Pinpoint the cell where the given text exists, returning its [x, y] midpoint coordinate. 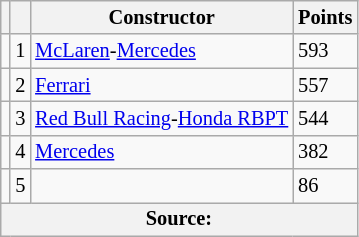
Red Bull Racing-Honda RBPT [162, 118]
86 [325, 186]
382 [325, 152]
Mercedes [162, 152]
2 [20, 85]
593 [325, 51]
Ferrari [162, 85]
Source: [179, 219]
Constructor [162, 17]
3 [20, 118]
Points [325, 17]
5 [20, 186]
557 [325, 85]
McLaren-Mercedes [162, 51]
4 [20, 152]
1 [20, 51]
544 [325, 118]
